Determine the (x, y) coordinate at the center of the cell enclosing the given text.  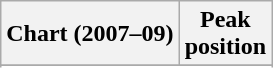
Chart (2007–09) (90, 34)
Peakposition (225, 34)
